Detect which cell encompasses the target text, then output its [X, Y] center coordinate. 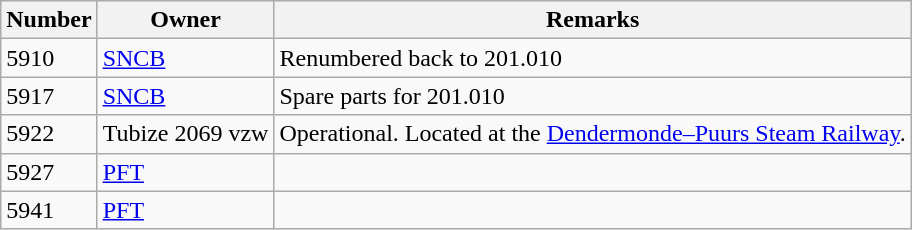
5917 [49, 96]
5927 [49, 172]
Remarks [592, 20]
5910 [49, 58]
Spare parts for 201.010 [592, 96]
5922 [49, 134]
Operational. Located at the Dendermonde–Puurs Steam Railway. [592, 134]
Renumbered back to 201.010 [592, 58]
Number [49, 20]
Tubize 2069 vzw [186, 134]
5941 [49, 210]
Owner [186, 20]
